Return the [X, Y] coordinate for the center point of the cell that contains the specified text.  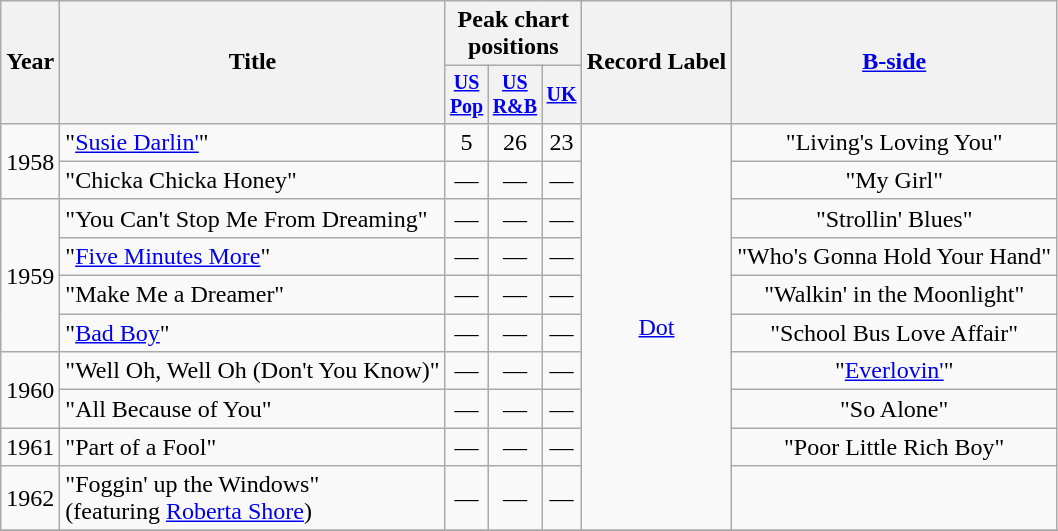
Record Label [656, 62]
"My Girl" [894, 180]
1959 [30, 275]
"So Alone" [894, 409]
USR&B [515, 94]
Title [252, 62]
"Well Oh, Well Oh (Don't You Know)" [252, 371]
"Foggin' up the Windows" (featuring Roberta Shore) [252, 498]
"Walkin' in the Moonlight" [894, 295]
UK [562, 94]
"Living's Loving You" [894, 142]
23 [562, 142]
"Everlovin'" [894, 371]
USPop [466, 94]
"Five Minutes More" [252, 256]
"Who's Gonna Hold Your Hand" [894, 256]
"Chicka Chicka Honey" [252, 180]
"Part of a Fool" [252, 447]
"All Because of You" [252, 409]
"Susie Darlin'" [252, 142]
"School Bus Love Affair" [894, 333]
26 [515, 142]
"Bad Boy" [252, 333]
1961 [30, 447]
5 [466, 142]
1960 [30, 390]
Year [30, 62]
Peak chartpositions [513, 34]
"Strollin' Blues" [894, 218]
"Make Me a Dreamer" [252, 295]
Dot [656, 327]
1958 [30, 161]
B-side [894, 62]
"You Can't Stop Me From Dreaming" [252, 218]
"Poor Little Rich Boy" [894, 447]
1962 [30, 498]
